From the cell containing the given text, extract its center point as (X, Y) coordinate. 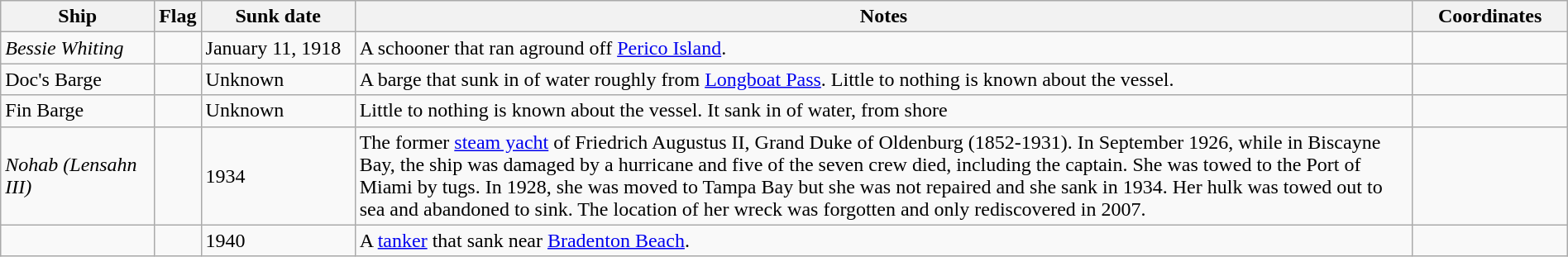
Ship (78, 17)
Coordinates (1490, 17)
Bessie Whiting (78, 48)
Flag (178, 17)
A barge that sunk in of water roughly from Longboat Pass. Little to nothing is known about the vessel. (883, 79)
Sunk date (278, 17)
1934 (278, 175)
A schooner that ran aground off Perico Island. (883, 48)
Fin Barge (78, 111)
1940 (278, 240)
Doc's Barge (78, 79)
Little to nothing is known about the vessel. It sank in of water, from shore (883, 111)
Notes (883, 17)
Nohab (Lensahn III) (78, 175)
A tanker that sank near Bradenton Beach. (883, 240)
January 11, 1918 (278, 48)
